Output the (X, Y) coordinate of the center of the cell containing the given text.  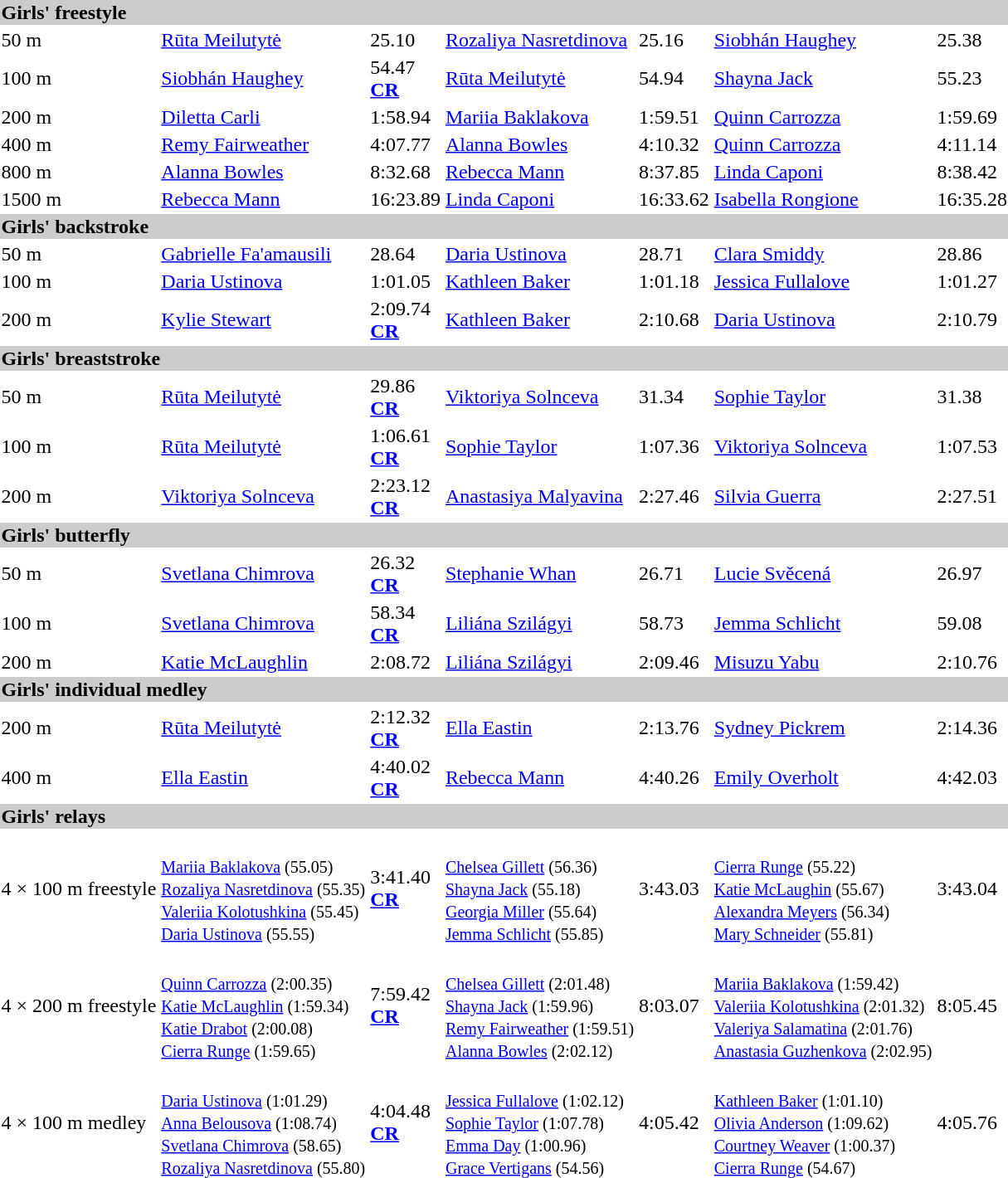
Diletta Carli (264, 117)
28.71 (674, 254)
Clara Smiddy (823, 254)
8:03.07 (674, 1005)
800 m (79, 172)
Quinn Carrozza (2:00.35)Katie McLaughlin (1:59.34)Katie Drabot (2:00.08)Cierra Runge (1:59.65) (264, 1005)
Jessica Fullalove (823, 281)
Gabrielle Fa'amausili (264, 254)
Mariia Baklakova (55.05)Rozaliya Nasretdinova (55.35)Valeriia Kolotushkina (55.45)Daria Ustinova (55.55) (264, 888)
58.73 (674, 624)
Stephanie Whan (539, 574)
4 × 200 m freestyle (79, 1005)
2:09.74 CR (406, 320)
8:37.85 (674, 172)
Chelsea Gillett (56.36)Shayna Jack (55.18)Georgia Miller (55.64)Jemma Schlicht (55.85) (539, 888)
Chelsea Gillett (2:01.48)Shayna Jack (1:59.96)Remy Fairweather (1:59.51)Alanna Bowles (2:02.12) (539, 1005)
Misuzu Yabu (823, 662)
8:32.68 (406, 172)
2:10.68 (674, 320)
1:01.05 (406, 281)
2:23.12 CR (406, 496)
28.64 (406, 254)
2:09.46 (674, 662)
58.34 CR (406, 624)
2:12.32 CR (406, 728)
Mariia Baklakova (539, 117)
1:58.94 (406, 117)
25.10 (406, 40)
Mariia Baklakova (1:59.42)Valeriia Kolotushkina (2:01.32)Valeriya Salamatina (2:01.76)Anastasia Guzhenkova (2:02.95) (823, 1005)
1:06.61 CR (406, 446)
54.47 CR (406, 78)
Anastasiya Malyavina (539, 496)
Remy Fairweather (264, 144)
1:01.18 (674, 281)
4:40.26 (674, 778)
Cierra Runge (55.22)Katie McLaughin (55.67)Alexandra Meyers (56.34)Mary Schneider (55.81) (823, 888)
4:40.02 CR (406, 778)
4 × 100 m freestyle (79, 888)
4:10.32 (674, 144)
3:41.40 CR (406, 888)
Lucie Svěcená (823, 574)
26.32 CR (406, 574)
2:27.46 (674, 496)
4:07.77 (406, 144)
25.16 (674, 40)
2:08.72 (406, 662)
1:07.36 (674, 446)
31.34 (674, 397)
Silvia Guerra (823, 496)
Isabella Rongione (823, 199)
Jemma Schlicht (823, 624)
Katie McLaughlin (264, 662)
7:59.42 CR (406, 1005)
16:33.62 (674, 199)
29.86 CR (406, 397)
3:43.03 (674, 888)
Sydney Pickrem (823, 728)
16:23.89 (406, 199)
Shayna Jack (823, 78)
1500 m (79, 199)
1:59.51 (674, 117)
2:13.76 (674, 728)
Rozaliya Nasretdinova (539, 40)
Kylie Stewart (264, 320)
26.71 (674, 574)
Emily Overholt (823, 778)
54.94 (674, 78)
